Search for the cell housing the specified text and yield its (x, y) center coordinate. 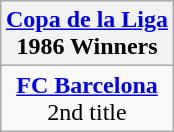
Copa de la Liga1986 Winners (86, 34)
FC Barcelona2nd title (86, 98)
